Detect which cell encompasses the target text, then output its [X, Y] center coordinate. 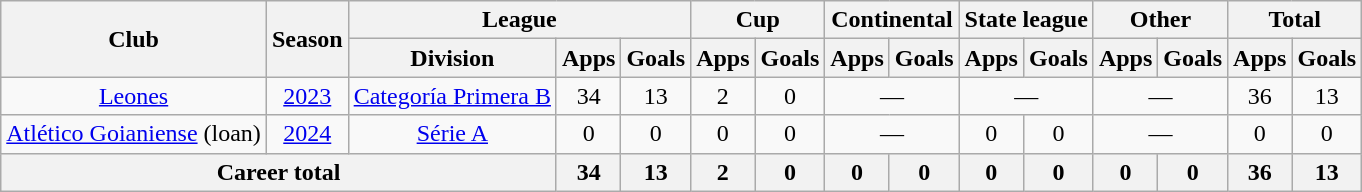
Club [134, 39]
Other [1160, 20]
2024 [307, 134]
Career total [279, 172]
Categoría Primera B [452, 96]
Total [1295, 20]
Atlético Goianiense (loan) [134, 134]
League [520, 20]
2023 [307, 96]
Division [452, 58]
Leones [134, 96]
Cup [758, 20]
Season [307, 39]
State league [1026, 20]
Série A [452, 134]
Continental [892, 20]
